Provide the [x, y] coordinate of the cell's center where the given text is located.  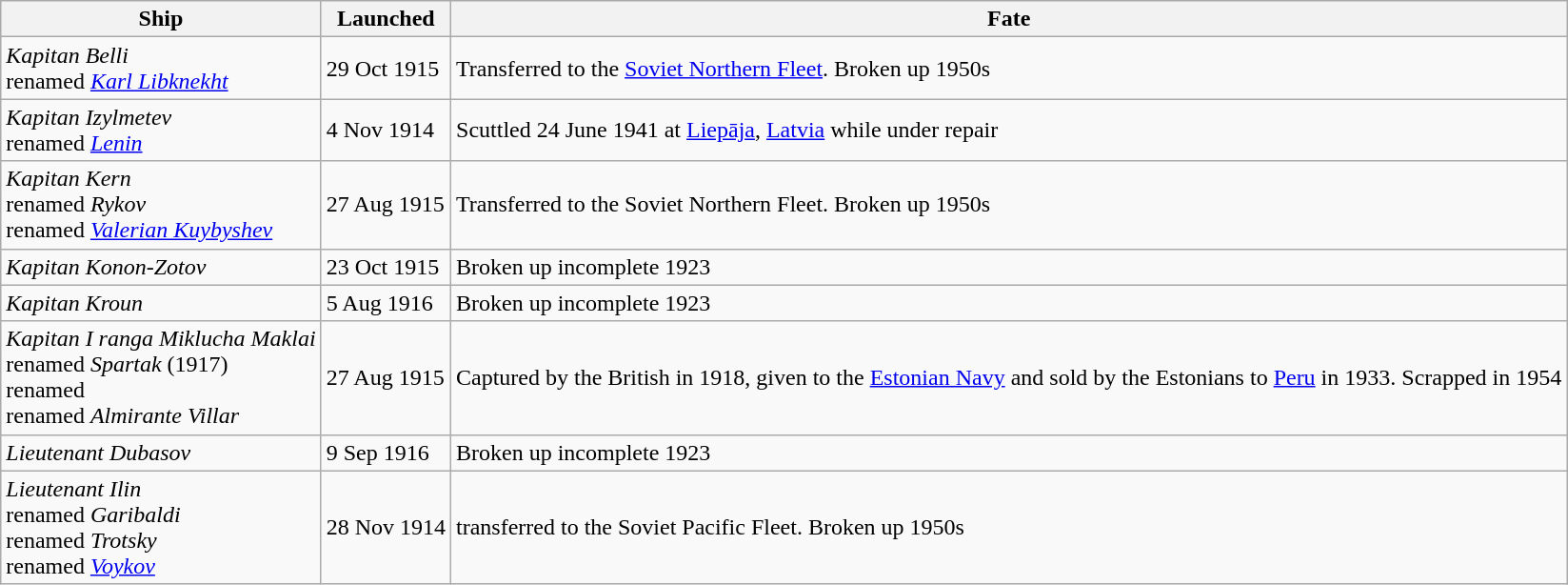
Kapitan Belli renamed Karl Libknekht [161, 69]
Captured by the British in 1918, given to the Estonian Navy and sold by the Estonians to Peru in 1933. Scrapped in 1954 [1009, 377]
Ship [161, 19]
Kapitan Konon-Zotov [161, 267]
Scuttled 24 June 1941 at Liepāja, Latvia while under repair [1009, 130]
Kapitan Kroun [161, 303]
Launched [386, 19]
5 Aug 1916 [386, 303]
4 Nov 1914 [386, 130]
Lieutenant Ilinrenamed Garibaldirenamed Trotskyrenamed Voykov [161, 528]
Kapitan Kernrenamed Rykov renamed Valerian Kuybyshev [161, 205]
Kapitan Izylmetev renamed Lenin [161, 130]
Fate [1009, 19]
28 Nov 1914 [386, 528]
transferred to the Soviet Pacific Fleet. Broken up 1950s [1009, 528]
23 Oct 1915 [386, 267]
29 Oct 1915 [386, 69]
Kapitan I ranga Miklucha Maklairenamed Spartak (1917)renamed renamed Almirante Villar [161, 377]
Lieutenant Dubasov [161, 453]
9 Sep 1916 [386, 453]
